Locate the cell with the specified text and output its [x, y] center coordinate. 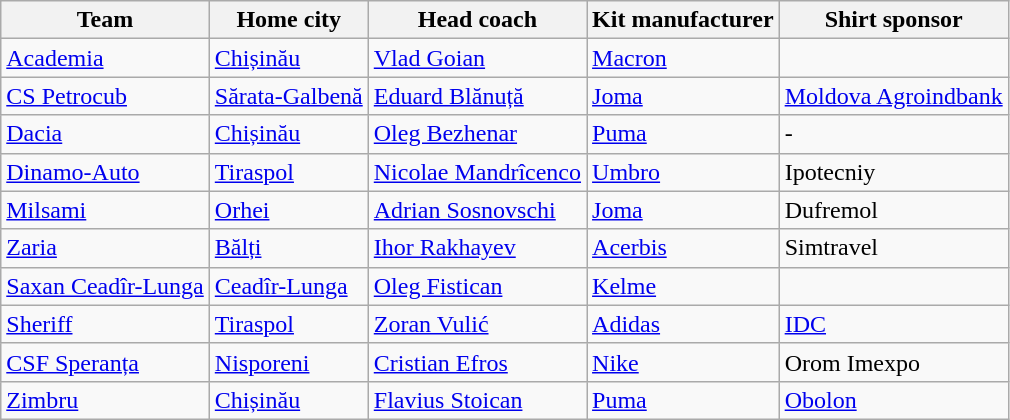
Orom Imexpo [894, 362]
Kelme [684, 286]
Academia [106, 58]
Head coach [477, 20]
Orhei [288, 210]
Macron [684, 58]
Oleg Bezhenar [477, 134]
Obolon [894, 400]
Sheriff [106, 324]
CS Petrocub [106, 96]
Simtravel [894, 248]
Kit manufacturer [684, 20]
CSF Speranța [106, 362]
Zaria [106, 248]
Vlad Goian [477, 58]
Milsami [106, 210]
Sărata-Galbenă [288, 96]
Nisporeni [288, 362]
Bălți [288, 248]
Zoran Vulić [477, 324]
Home city [288, 20]
Nicolae Mandrîcenco [477, 172]
Umbro [684, 172]
Eduard Blănuță [477, 96]
Adrian Sosnovschi [477, 210]
Ihor Rakhayev [477, 248]
Acerbis [684, 248]
Nike [684, 362]
Zimbru [106, 400]
Shirt sponsor [894, 20]
Dinamo-Auto [106, 172]
Ceadîr-Lunga [288, 286]
- [894, 134]
Ipotecniy [894, 172]
Moldova Agroindbank [894, 96]
Team [106, 20]
Flavius Stoican [477, 400]
Dacia [106, 134]
Oleg Fistican [477, 286]
Saxan Ceadîr-Lunga [106, 286]
Adidas [684, 324]
Dufremol [894, 210]
Cristian Efros [477, 362]
IDC [894, 324]
